Extract the [X, Y] coordinate from the center of the cell holding the provided text.  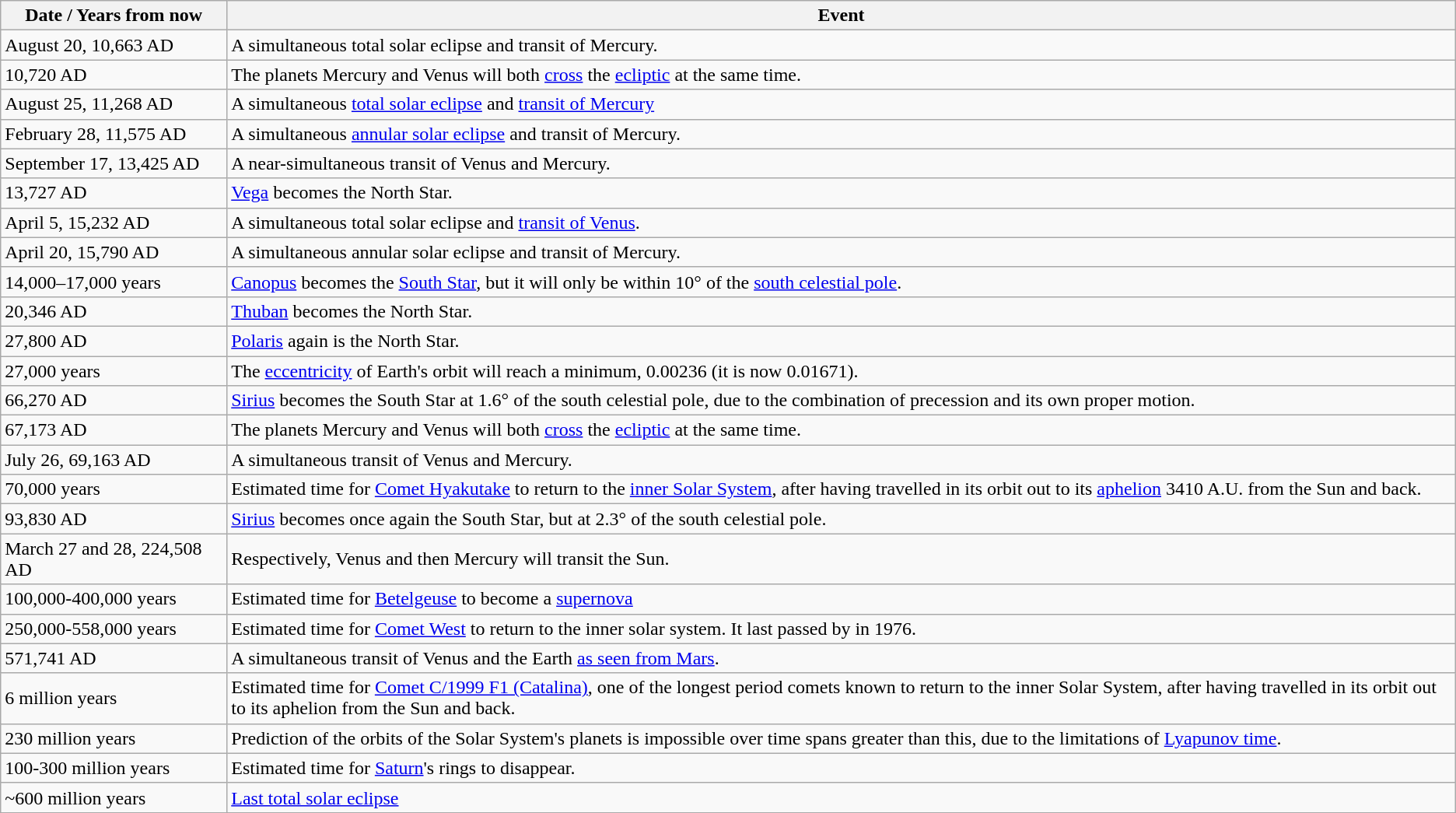
Vega becomes the North Star. [842, 193]
February 28, 11,575 AD [114, 134]
Prediction of the orbits of the Solar System's planets is impossible over time spans greater than this, due to the limitations of Lyapunov time. [842, 738]
A simultaneous total solar eclipse and transit of Venus. [842, 223]
September 17, 13,425 AD [114, 163]
20,346 AD [114, 311]
A simultaneous transit of Venus and Mercury. [842, 460]
27,000 years [114, 371]
A simultaneous transit of Venus and the Earth as seen from Mars. [842, 658]
67,173 AD [114, 430]
100,000-400,000 years [114, 599]
Date / Years from now [114, 16]
~600 million years [114, 797]
A near-simultaneous transit of Venus and Mercury. [842, 163]
93,830 AD [114, 519]
A simultaneous total solar eclipse and transit of Mercury [842, 104]
Estimated time for Saturn's rings to disappear. [842, 768]
Canopus becomes the South Star, but it will only be within 10° of the south celestial pole. [842, 282]
March 27 and 28, 224,508 AD [114, 559]
100-300 million years [114, 768]
6 million years [114, 699]
Sirius becomes the South Star at 1.6° of the south celestial pole, due to the combination of precession and its own proper motion. [842, 401]
A simultaneous total solar eclipse and transit of Mercury. [842, 45]
571,741 AD [114, 658]
Thuban becomes the North Star. [842, 311]
10,720 AD [114, 75]
August 20, 10,663 AD [114, 45]
Sirius becomes once again the South Star, but at 2.3° of the south celestial pole. [842, 519]
April 5, 15,232 AD [114, 223]
230 million years [114, 738]
66,270 AD [114, 401]
250,000-558,000 years [114, 629]
April 20, 15,790 AD [114, 252]
Estimated time for Comet West to return to the inner solar system. It last passed by in 1976. [842, 629]
Respectively, Venus and then Mercury will transit the Sun. [842, 559]
Last total solar eclipse [842, 797]
August 25, 11,268 AD [114, 104]
13,727 AD [114, 193]
14,000–17,000 years [114, 282]
Estimated time for Betelgeuse to become a supernova [842, 599]
July 26, 69,163 AD [114, 460]
Event [842, 16]
27,800 AD [114, 341]
Polaris again is the North Star. [842, 341]
70,000 years [114, 489]
The eccentricity of Earth's orbit will reach a minimum, 0.00236 (it is now 0.01671). [842, 371]
